Pinpoint the cell where the given text exists, returning its (X, Y) midpoint coordinate. 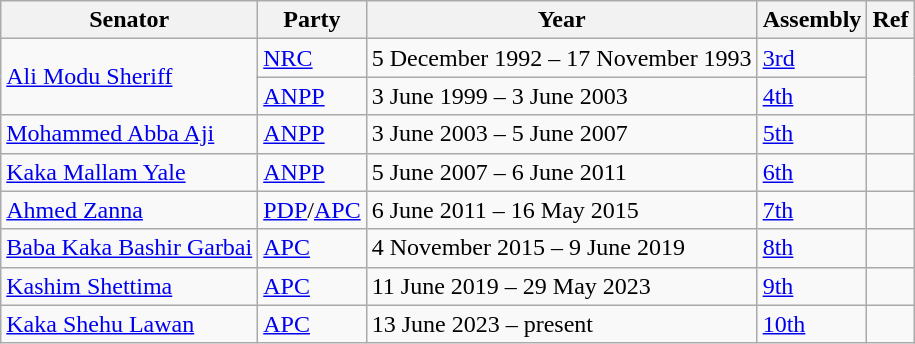
6 June 2011 – 16 May 2015 (562, 210)
Senator (130, 20)
3 June 2003 – 5 June 2007 (562, 134)
NRC (312, 58)
Kaka Shehu Lawan (130, 324)
5 June 2007 – 6 June 2011 (562, 172)
Ali Modu Sheriff (130, 77)
Baba Kaka Bashir Garbai (130, 248)
Ref (890, 20)
Kaka Mallam Yale (130, 172)
5 December 1992 – 17 November 1993 (562, 58)
4th (812, 96)
3 June 1999 – 3 June 2003 (562, 96)
13 June 2023 – present (562, 324)
9th (812, 286)
Kashim Shettima (130, 286)
PDP/APC (312, 210)
Year (562, 20)
Assembly (812, 20)
8th (812, 248)
3rd (812, 58)
5th (812, 134)
Ahmed Zanna (130, 210)
7th (812, 210)
6th (812, 172)
10th (812, 324)
Mohammed Abba Aji (130, 134)
4 November 2015 – 9 June 2019 (562, 248)
11 June 2019 – 29 May 2023 (562, 286)
Party (312, 20)
